Determine the (x, y) coordinate at the center of the cell enclosing the given text.  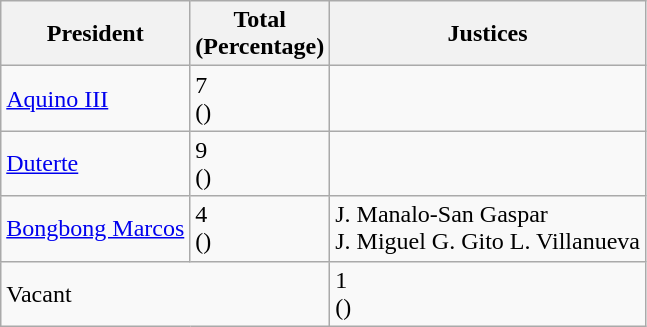
4() (260, 228)
7() (260, 98)
9() (260, 164)
J. Manalo-San GasparJ. Miguel G. Gito L. Villanueva (488, 228)
Vacant (166, 294)
Total(Percentage) (260, 34)
Bongbong Marcos (96, 228)
Duterte (96, 164)
1() (488, 294)
Aquino III (96, 98)
President (96, 34)
Justices (488, 34)
